Return [x, y] of the center of cell containing provided text 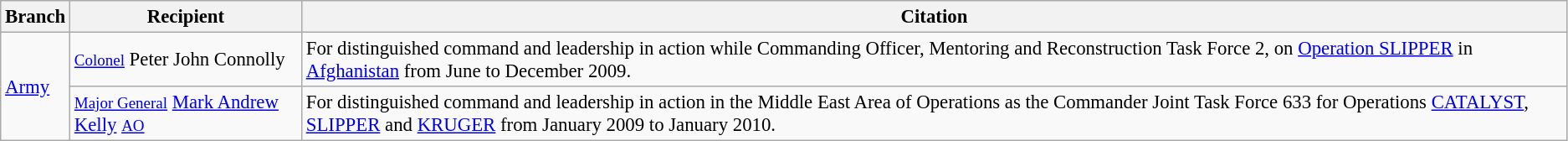
Citation [934, 17]
Major General Mark Andrew Kelly AO [186, 114]
Branch [35, 17]
Colonel Peter John Connolly [186, 60]
Recipient [186, 17]
Army [35, 87]
